Find where the given text appears and provide that cell's center as (x, y) coordinate. 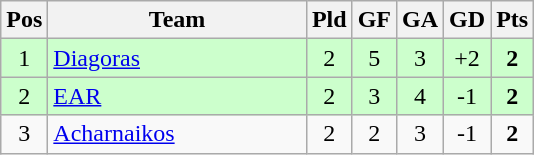
EAR (178, 96)
1 (24, 58)
Team (178, 20)
Pts (512, 20)
4 (420, 96)
Acharnaikos (178, 134)
+2 (468, 58)
5 (374, 58)
Diagoras (178, 58)
GF (374, 20)
Pld (329, 20)
GD (468, 20)
Pos (24, 20)
GA (420, 20)
